Return the (x, y) coordinate for the center point of the cell that contains the specified text.  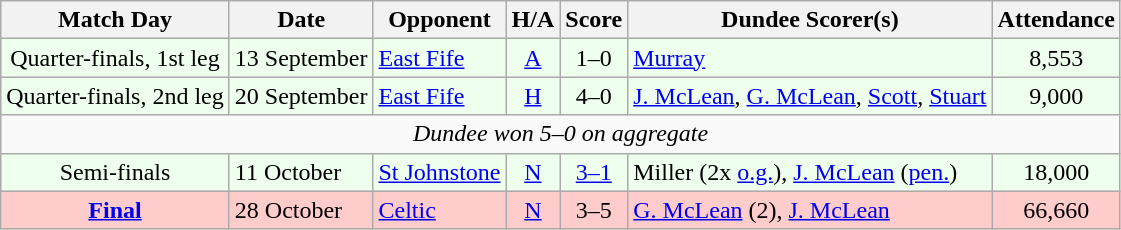
3–1 (594, 172)
13 September (301, 58)
11 October (301, 172)
1–0 (594, 58)
Attendance (1056, 20)
Dundee won 5–0 on aggregate (561, 134)
Match Day (116, 20)
18,000 (1056, 172)
3–5 (594, 210)
Murray (810, 58)
8,553 (1056, 58)
Date (301, 20)
28 October (301, 210)
Score (594, 20)
H (533, 96)
Opponent (440, 20)
Quarter-finals, 2nd leg (116, 96)
J. McLean, G. McLean, Scott, Stuart (810, 96)
66,660 (1056, 210)
A (533, 58)
Celtic (440, 210)
9,000 (1056, 96)
St Johnstone (440, 172)
Miller (2x o.g.), J. McLean (pen.) (810, 172)
G. McLean (2), J. McLean (810, 210)
Semi-finals (116, 172)
Final (116, 210)
H/A (533, 20)
Dundee Scorer(s) (810, 20)
4–0 (594, 96)
20 September (301, 96)
Quarter-finals, 1st leg (116, 58)
